From the cell containing the given text, extract its center point as [x, y] coordinate. 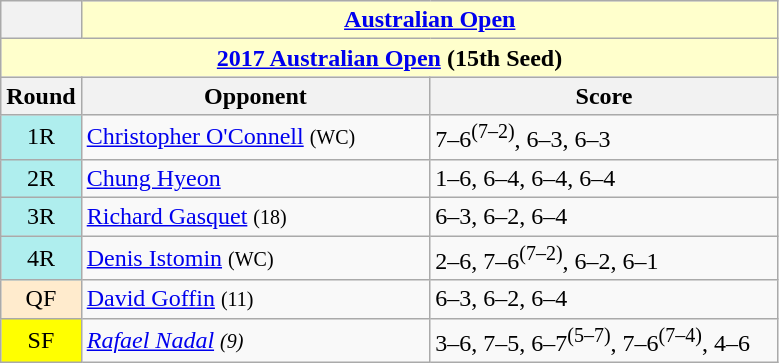
Opponent [256, 96]
7–6(7–2), 6–3, 6–3 [604, 138]
SF [41, 340]
Score [604, 96]
3R [41, 217]
QF [41, 299]
3–6, 7–5, 6–7(5–7), 7–6(7–4), 4–6 [604, 340]
4R [41, 258]
Chung Hyeon [256, 178]
Rafael Nadal (9) [256, 340]
Round [41, 96]
1R [41, 138]
1–6, 6–4, 6–4, 6–4 [604, 178]
Christopher O'Connell (WC) [256, 138]
2017 Australian Open (15th Seed) [390, 58]
Australian Open [430, 20]
Richard Gasquet (18) [256, 217]
Denis Istomin (WC) [256, 258]
2–6, 7–6(7–2), 6–2, 6–1 [604, 258]
2R [41, 178]
David Goffin (11) [256, 299]
